From the cell containing the given text, extract its center point as [x, y] coordinate. 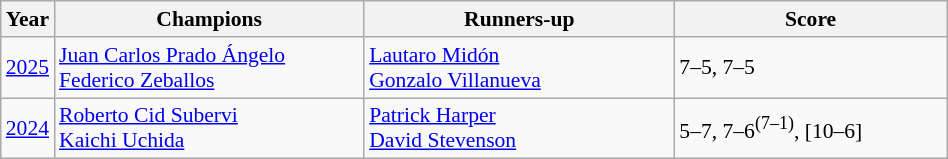
2025 [28, 68]
Patrick Harper David Stevenson [519, 128]
5–7, 7–6(7–1), [10–6] [810, 128]
Juan Carlos Prado Ángelo Federico Zeballos [209, 68]
Lautaro Midón Gonzalo Villanueva [519, 68]
Champions [209, 19]
7–5, 7–5 [810, 68]
Score [810, 19]
2024 [28, 128]
Year [28, 19]
Roberto Cid Subervi Kaichi Uchida [209, 128]
Runners-up [519, 19]
